Determine the (x, y) coordinate at the center of the cell enclosing the given text.  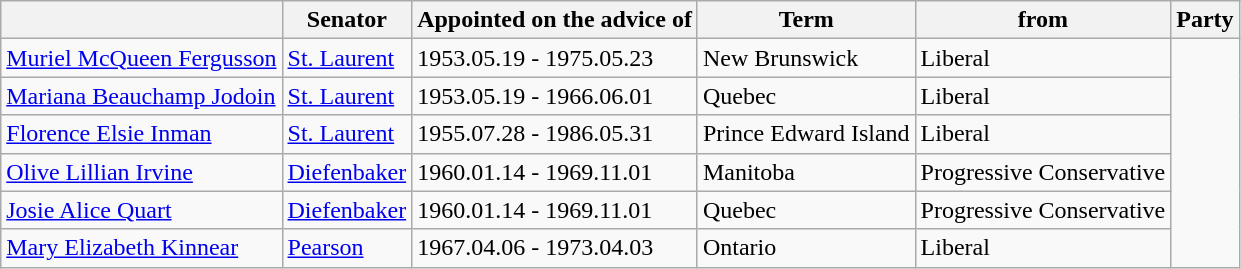
Ontario (806, 248)
from (1043, 20)
Party (1205, 20)
1967.04.06 - 1973.04.03 (555, 248)
1955.07.28 - 1986.05.31 (555, 134)
Florence Elsie Inman (142, 134)
Manitoba (806, 172)
New Brunswick (806, 58)
Term (806, 20)
1953.05.19 - 1966.06.01 (555, 96)
Appointed on the advice of (555, 20)
Mary Elizabeth Kinnear (142, 248)
Prince Edward Island (806, 134)
Olive Lillian Irvine (142, 172)
Josie Alice Quart (142, 210)
Muriel McQueen Fergusson (142, 58)
Senator (347, 20)
Pearson (347, 248)
Mariana Beauchamp Jodoin (142, 96)
1953.05.19 - 1975.05.23 (555, 58)
